Locate the cell with the specified text and output its (x, y) center coordinate. 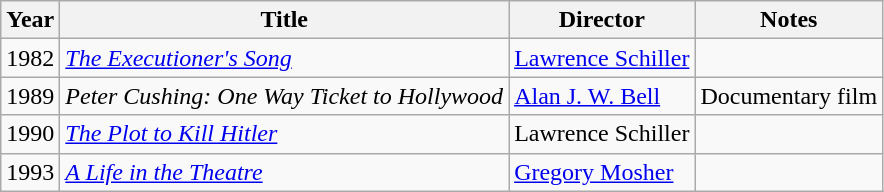
1993 (30, 172)
Gregory Mosher (602, 172)
Notes (789, 20)
The Executioner's Song (284, 58)
Documentary film (789, 96)
The Plot to Kill Hitler (284, 134)
Director (602, 20)
Peter Cushing: One Way Ticket to Hollywood (284, 96)
1982 (30, 58)
1989 (30, 96)
1990 (30, 134)
Alan J. W. Bell (602, 96)
A Life in the Theatre (284, 172)
Year (30, 20)
Title (284, 20)
